Provide the [x, y] coordinate of the cell's center where the given text is located.  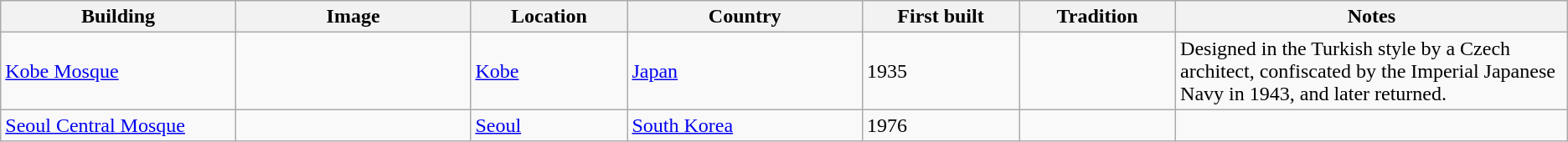
Image [353, 17]
Notes [1372, 17]
1935 [940, 71]
Kobe Mosque [119, 71]
Building [119, 17]
Location [549, 17]
Japan [745, 71]
Designed in the Turkish style by a Czech architect, confiscated by the Imperial Japanese Navy in 1943, and later returned. [1372, 71]
Country [745, 17]
Seoul Central Mosque [119, 125]
South Korea [745, 125]
Kobe [549, 71]
First built [940, 17]
Seoul [549, 125]
1976 [940, 125]
Tradition [1097, 17]
